Locate the cell with the specified text and output its (x, y) center coordinate. 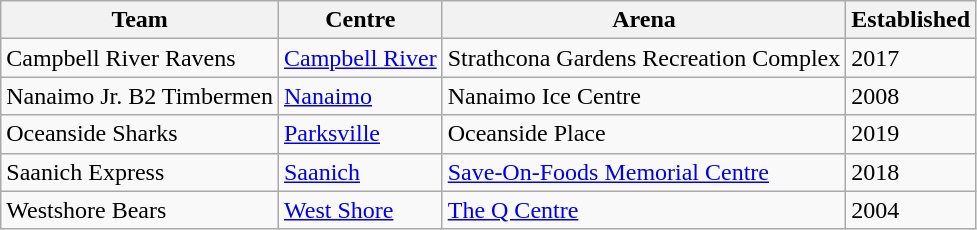
Team (140, 20)
Parksville (360, 134)
Westshore Bears (140, 210)
2019 (911, 134)
2018 (911, 172)
Saanich Express (140, 172)
2008 (911, 96)
Campbell River (360, 58)
Nanaimo Ice Centre (644, 96)
Nanaimo (360, 96)
Saanich (360, 172)
The Q Centre (644, 210)
Centre (360, 20)
Campbell River Ravens (140, 58)
Strathcona Gardens Recreation Complex (644, 58)
Oceanside Sharks (140, 134)
Save-On-Foods Memorial Centre (644, 172)
Arena (644, 20)
Established (911, 20)
Oceanside Place (644, 134)
2004 (911, 210)
Nanaimo Jr. B2 Timbermen (140, 96)
West Shore (360, 210)
2017 (911, 58)
